Search for the cell housing the specified text and yield its [x, y] center coordinate. 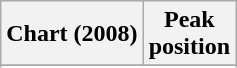
Chart (2008) [72, 34]
Peakposition [189, 34]
